Locate the cell with the specified text and output its (X, Y) center coordinate. 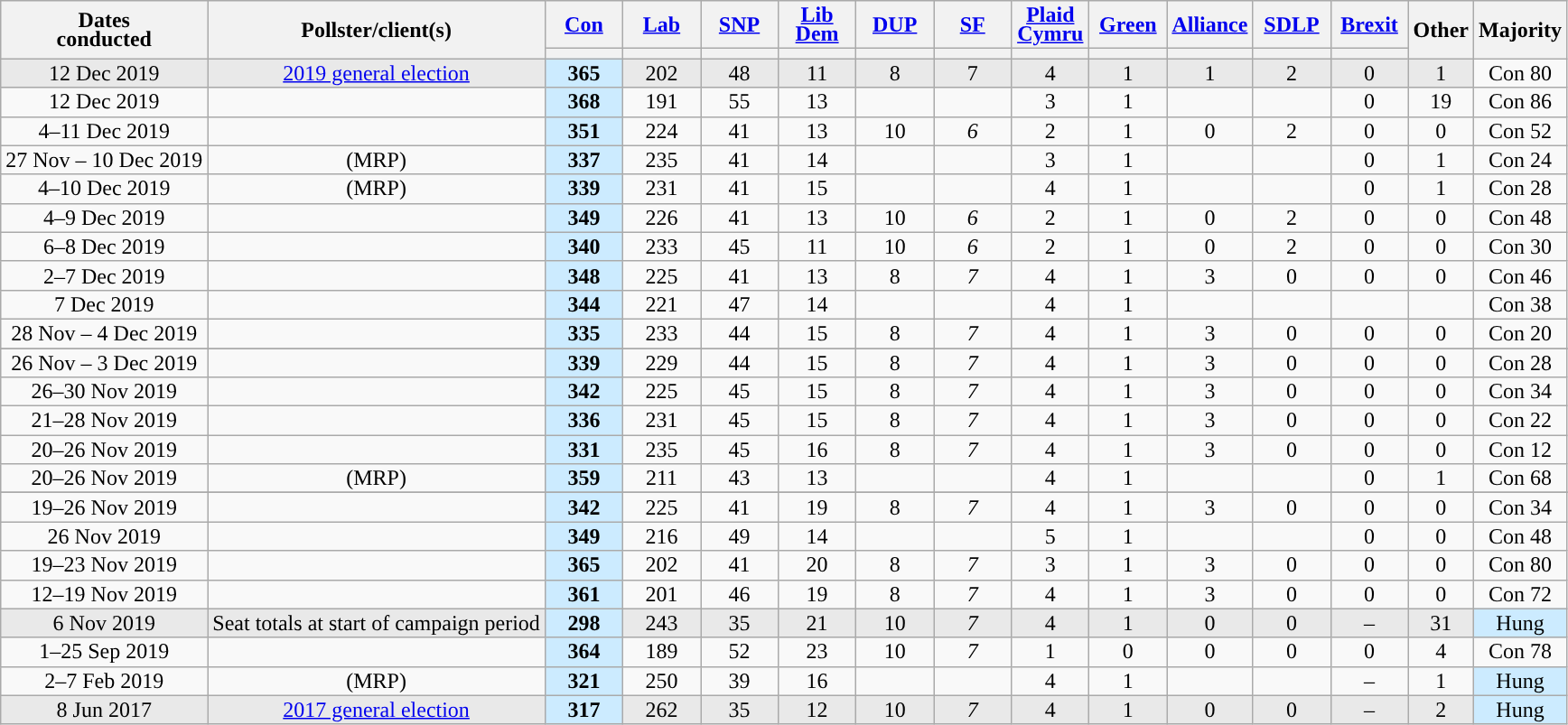
229 (661, 363)
Con 30 (1519, 246)
361 (583, 594)
340 (583, 246)
DUP (895, 25)
Con 24 (1519, 160)
226 (661, 218)
19–23 Nov 2019 (105, 565)
335 (583, 333)
Con 46 (1519, 275)
27 Nov – 10 Dec 2019 (105, 160)
46 (740, 594)
26–30 Nov 2019 (105, 392)
26 Nov – 3 Dec 2019 (105, 363)
21 (817, 623)
8 Jun 2017 (105, 710)
6 Nov 2019 (105, 623)
364 (583, 652)
Con 72 (1519, 594)
Brexit (1369, 25)
48 (740, 73)
55 (740, 102)
Alliance (1210, 25)
12–19 Nov 2019 (105, 594)
SNP (740, 25)
368 (583, 102)
2019 general election (377, 73)
331 (583, 450)
4–11 Dec 2019 (105, 131)
SF (973, 25)
Con 20 (1519, 333)
Green (1128, 25)
2–7 Dec 2019 (105, 275)
189 (661, 652)
317 (583, 710)
31 (1441, 623)
47 (740, 304)
SDLP (1292, 25)
23 (817, 652)
52 (740, 652)
201 (661, 594)
26 Nov 2019 (105, 536)
4–9 Dec 2019 (105, 218)
Con 38 (1519, 304)
262 (661, 710)
Con 52 (1519, 131)
359 (583, 479)
5 (1050, 536)
Lab (661, 25)
28 Nov – 4 Dec 2019 (105, 333)
Other (1441, 30)
49 (740, 536)
337 (583, 160)
2–7 Feb 2019 (105, 681)
191 (661, 102)
298 (583, 623)
Pollster/client(s) (377, 30)
Datesconducted (105, 30)
Seat totals at start of campaign period (377, 623)
321 (583, 681)
Con 78 (1519, 652)
Con 12 (1519, 450)
Majority (1519, 30)
Plaid Cymru (1050, 25)
216 (661, 536)
336 (583, 421)
Con (583, 25)
4–10 Dec 2019 (105, 189)
250 (661, 681)
211 (661, 479)
243 (661, 623)
224 (661, 131)
12 (817, 710)
7 Dec 2019 (105, 304)
221 (661, 304)
43 (740, 479)
Con 68 (1519, 479)
348 (583, 275)
6–8 Dec 2019 (105, 246)
351 (583, 131)
1–25 Sep 2019 (105, 652)
2017 general election (377, 710)
39 (740, 681)
344 (583, 304)
19–26 Nov 2019 (105, 507)
Con 22 (1519, 421)
Lib Dem (817, 25)
Con 86 (1519, 102)
20 (817, 565)
21–28 Nov 2019 (105, 421)
